Determine the (X, Y) coordinate at the center of the cell enclosing the given text.  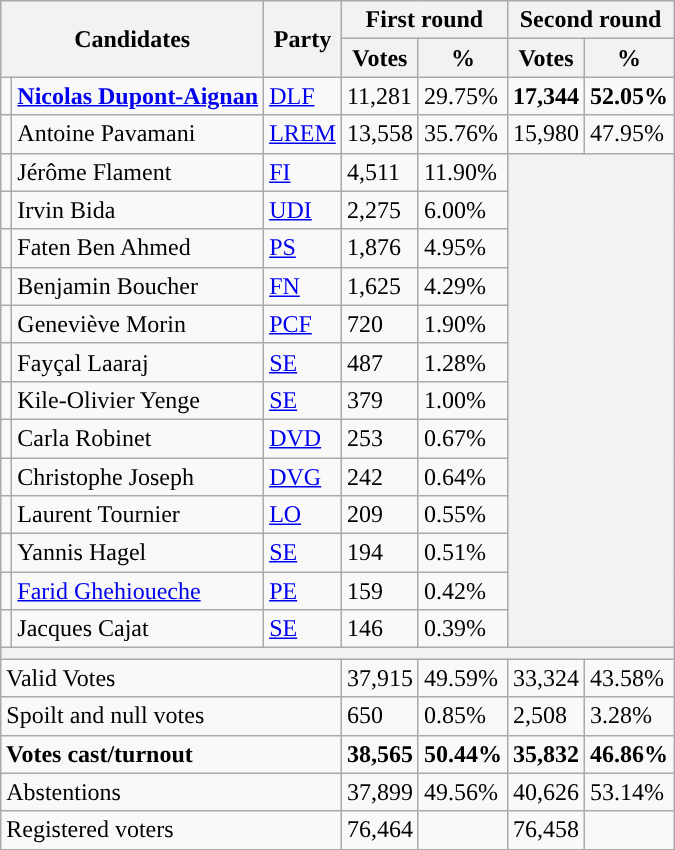
FN (303, 286)
PS (303, 248)
4.95% (462, 248)
DVG (303, 477)
Votes cast/turnout (172, 754)
Spoilt and null votes (172, 716)
Fayçal Laaraj (138, 362)
49.59% (462, 678)
1,625 (380, 286)
76,464 (380, 830)
194 (380, 553)
0.67% (462, 438)
146 (380, 629)
0.55% (462, 515)
17,344 (546, 96)
Carla Robinet (138, 438)
Abstentions (172, 792)
Nicolas Dupont-Aignan (138, 96)
1.00% (462, 400)
49.56% (462, 792)
0.85% (462, 716)
29.75% (462, 96)
Jacques Cajat (138, 629)
0.51% (462, 553)
Yannis Hagel (138, 553)
PE (303, 591)
Second round (590, 20)
46.86% (630, 754)
35,832 (546, 754)
Antoine Pavamani (138, 134)
Jérôme Flament (138, 172)
0.42% (462, 591)
LO (303, 515)
Christophe Joseph (138, 477)
Faten Ben Ahmed (138, 248)
253 (380, 438)
650 (380, 716)
FI (303, 172)
1.90% (462, 324)
242 (380, 477)
Farid Ghehioueche (138, 591)
379 (380, 400)
35.76% (462, 134)
Registered voters (172, 830)
37,899 (380, 792)
0.64% (462, 477)
UDI (303, 210)
Candidates (132, 39)
53.14% (630, 792)
DVD (303, 438)
2,275 (380, 210)
6.00% (462, 210)
209 (380, 515)
38,565 (380, 754)
Geneviève Morin (138, 324)
4,511 (380, 172)
37,915 (380, 678)
47.95% (630, 134)
52.05% (630, 96)
487 (380, 362)
11,281 (380, 96)
50.44% (462, 754)
15,980 (546, 134)
Valid Votes (172, 678)
720 (380, 324)
33,324 (546, 678)
1.28% (462, 362)
76,458 (546, 830)
43.58% (630, 678)
0.39% (462, 629)
40,626 (546, 792)
159 (380, 591)
11.90% (462, 172)
DLF (303, 96)
2,508 (546, 716)
LREM (303, 134)
PCF (303, 324)
13,558 (380, 134)
Irvin Bida (138, 210)
3.28% (630, 716)
1,876 (380, 248)
4.29% (462, 286)
Party (303, 39)
Kile-Olivier Yenge (138, 400)
Laurent Tournier (138, 515)
First round (424, 20)
Benjamin Boucher (138, 286)
